From the cell containing the given text, extract its center point as (X, Y) coordinate. 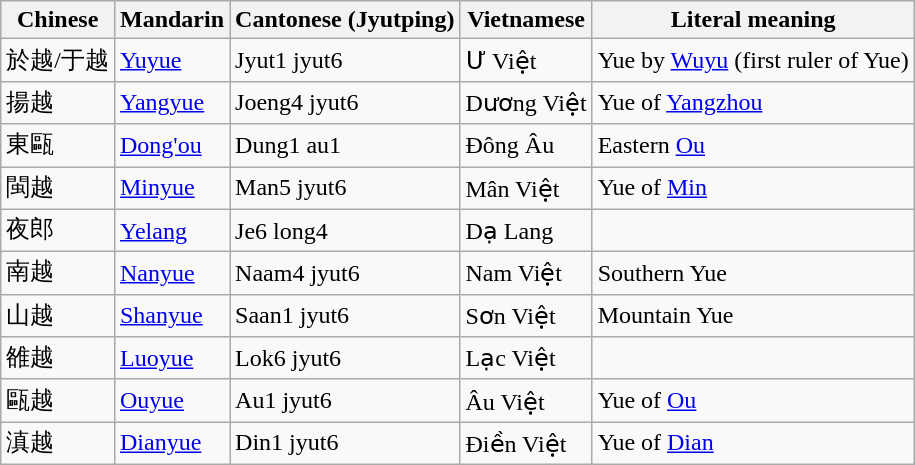
Nanyue (172, 274)
Lok6 jyut6 (345, 358)
Dong'ou (172, 146)
Yue by Wuyu (first ruler of Yue) (753, 60)
Ouyue (172, 400)
Yue of Dian (753, 444)
Âu Việt (526, 400)
Mân Việt (526, 188)
Nam Việt (526, 274)
Mountain Yue (753, 316)
Yuyue (172, 60)
Điền Việt (526, 444)
Yue of Min (753, 188)
Dương Việt (526, 102)
東甌 (58, 146)
Mandarin (172, 20)
閩越 (58, 188)
於越/于越 (58, 60)
Au1 jyut6 (345, 400)
Joeng4 jyut6 (345, 102)
Yelang (172, 230)
揚越 (58, 102)
Man5 jyut6 (345, 188)
南越 (58, 274)
Ư Việt (526, 60)
Chinese (58, 20)
Jyut1 jyut6 (345, 60)
Dianyue (172, 444)
滇越 (58, 444)
Dung1 au1 (345, 146)
Southern Yue (753, 274)
Din1 jyut6 (345, 444)
Yue of Yangzhou (753, 102)
山越 (58, 316)
Saan1 jyut6 (345, 316)
Dạ Lang (526, 230)
Shanyue (172, 316)
雒越 (58, 358)
Lạc Việt (526, 358)
Minyue (172, 188)
Eastern Ou (753, 146)
Luoyue (172, 358)
夜郎 (58, 230)
Vietnamese (526, 20)
Cantonese (Jyutping) (345, 20)
Đông Âu (526, 146)
Yue of Ou (753, 400)
甌越 (58, 400)
Yangyue (172, 102)
Literal meaning (753, 20)
Naam4 jyut6 (345, 274)
Je6 long4 (345, 230)
Sơn Việt (526, 316)
